Determine the [X, Y] coordinate at the center of the cell enclosing the given text.  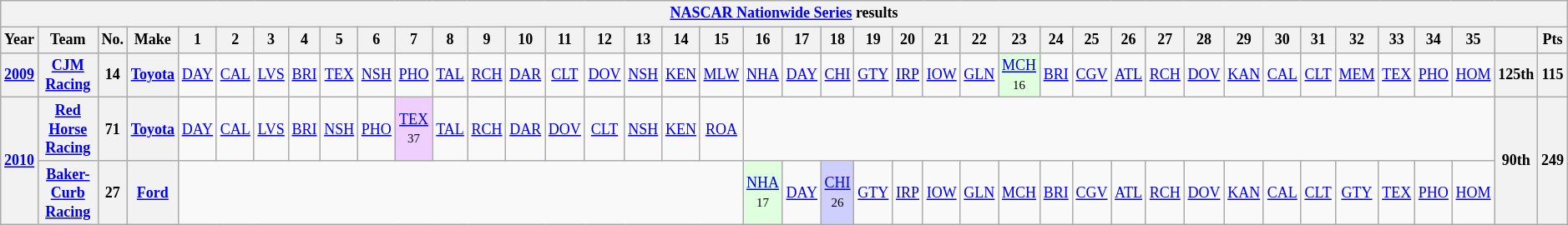
20 [908, 40]
17 [802, 40]
Team [68, 40]
249 [1553, 161]
2010 [20, 161]
MLW [721, 75]
CHI26 [837, 192]
10 [526, 40]
NHA17 [763, 192]
23 [1019, 40]
MEM [1357, 75]
33 [1397, 40]
NHA [763, 75]
32 [1357, 40]
31 [1318, 40]
115 [1553, 75]
CHI [837, 75]
MCH16 [1019, 75]
Baker-Curb Racing [68, 192]
29 [1244, 40]
9 [487, 40]
21 [942, 40]
MCH [1019, 192]
Pts [1553, 40]
125th [1516, 75]
12 [604, 40]
22 [979, 40]
19 [873, 40]
7 [414, 40]
Make [152, 40]
26 [1129, 40]
CJM Racing [68, 75]
11 [565, 40]
NASCAR Nationwide Series results [784, 13]
Year [20, 40]
5 [339, 40]
15 [721, 40]
2 [235, 40]
No. [112, 40]
Ford [152, 192]
TEX37 [414, 129]
25 [1092, 40]
16 [763, 40]
18 [837, 40]
8 [450, 40]
4 [304, 40]
24 [1055, 40]
Red Horse Racing [68, 129]
3 [271, 40]
71 [112, 129]
13 [643, 40]
35 [1473, 40]
1 [197, 40]
2009 [20, 75]
28 [1204, 40]
30 [1282, 40]
90th [1516, 161]
6 [377, 40]
ROA [721, 129]
34 [1434, 40]
